Capture the cell that displays the provided text and extract its [X, Y] central coordinate. 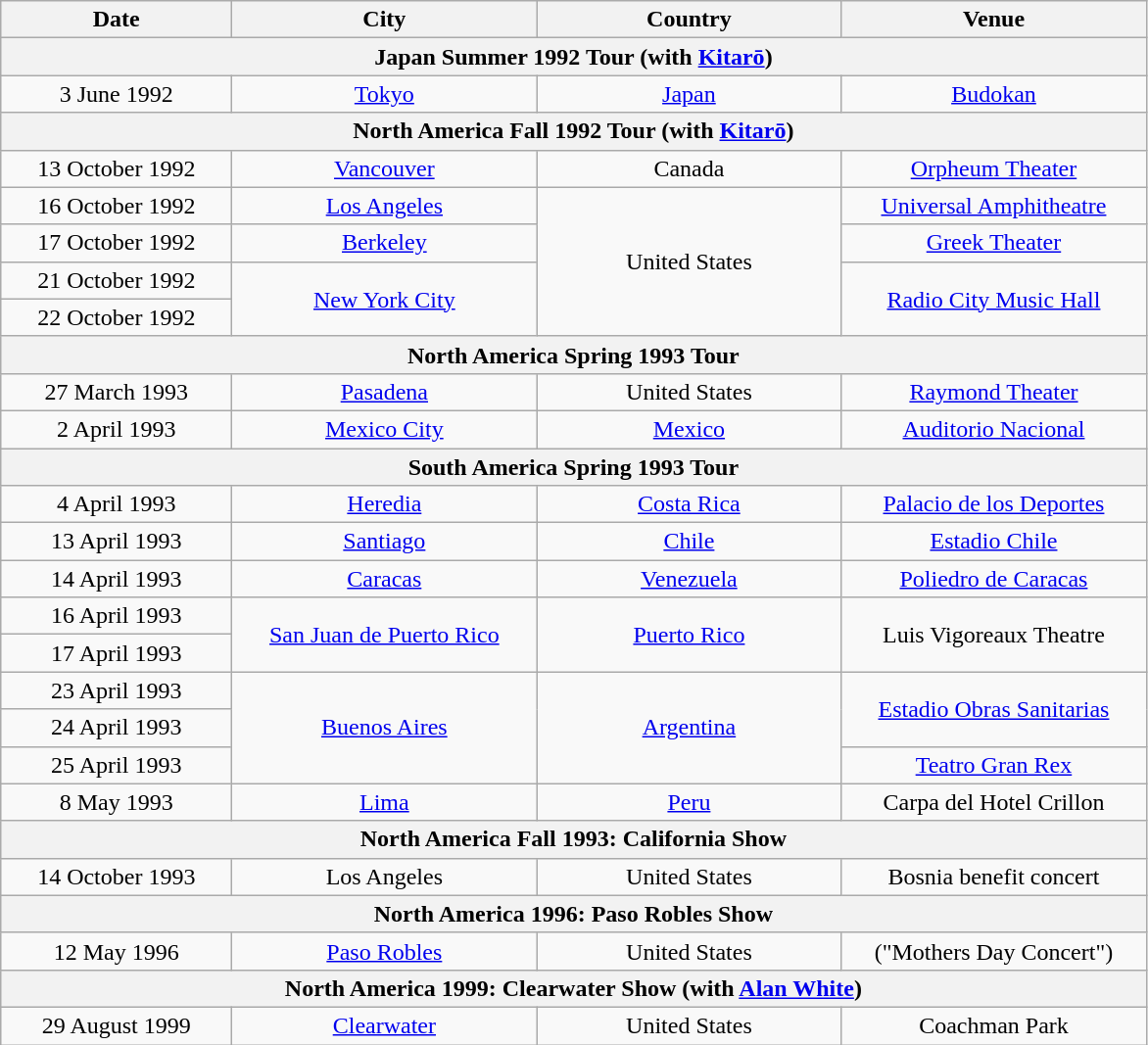
Japan Summer 1992 Tour (with Kitarō) [574, 57]
27 March 1993 [117, 392]
North America Spring 1993 Tour [574, 355]
Budokan [993, 94]
("Mothers Day Concert") [993, 951]
13 April 1993 [117, 542]
Poliedro de Caracas [993, 579]
Peru [690, 802]
North America Fall 1993: California Show [574, 839]
8 May 1993 [117, 802]
Venue [993, 20]
Greek Theater [993, 243]
17 April 1993 [117, 653]
Mexico [690, 429]
12 May 1996 [117, 951]
Bosnia benefit concert [993, 877]
Vancouver [384, 168]
22 October 1992 [117, 317]
Canada [690, 168]
Puerto Rico [690, 635]
16 April 1993 [117, 616]
Radio City Music Hall [993, 299]
South America Spring 1993 Tour [574, 467]
North America 1996: Paso Robles Show [574, 914]
Orpheum Theater [993, 168]
Carpa del Hotel Crillon [993, 802]
2 April 1993 [117, 429]
Paso Robles [384, 951]
3 June 1992 [117, 94]
Raymond Theater [993, 392]
Teatro Gran Rex [993, 765]
Palacio de los Deportes [993, 504]
16 October 1992 [117, 206]
Country [690, 20]
City [384, 20]
21 October 1992 [117, 280]
4 April 1993 [117, 504]
Universal Amphitheatre [993, 206]
Argentina [690, 728]
Tokyo [384, 94]
Berkeley [384, 243]
23 April 1993 [117, 690]
New York City [384, 299]
North America 1999: Clearwater Show (with Alan White) [574, 988]
Buenos Aires [384, 728]
Chile [690, 542]
Japan [690, 94]
25 April 1993 [117, 765]
Luis Vigoreaux Theatre [993, 635]
San Juan de Puerto Rico [384, 635]
Lima [384, 802]
14 October 1993 [117, 877]
Venezuela [690, 579]
24 April 1993 [117, 728]
Coachman Park [993, 1025]
17 October 1992 [117, 243]
Auditorio Nacional [993, 429]
Date [117, 20]
Heredia [384, 504]
29 August 1999 [117, 1025]
13 October 1992 [117, 168]
Caracas [384, 579]
Estadio Obras Sanitarias [993, 709]
North America Fall 1992 Tour (with Kitarō) [574, 131]
Estadio Chile [993, 542]
Pasadena [384, 392]
Costa Rica [690, 504]
14 April 1993 [117, 579]
Santiago [384, 542]
Clearwater [384, 1025]
Mexico City [384, 429]
